Return the (X, Y) coordinate for the center point of the cell that contains the specified text.  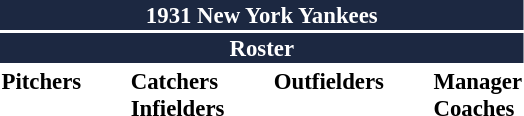
Roster (262, 48)
1931 New York Yankees (262, 15)
